Locate the cell with the specified text and output its [X, Y] center coordinate. 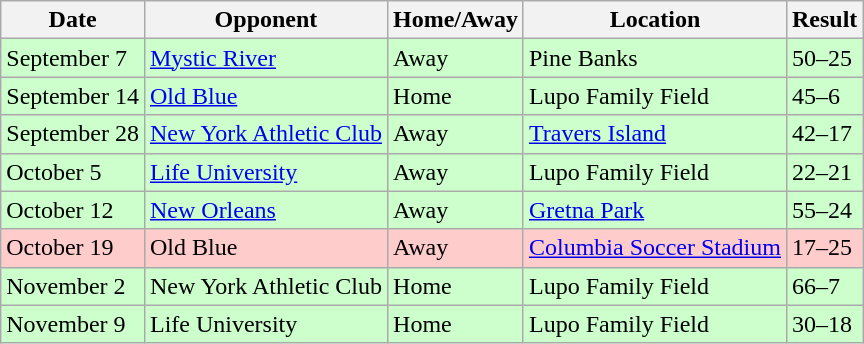
22–21 [824, 172]
Opponent [266, 20]
66–7 [824, 286]
November 9 [73, 324]
September 7 [73, 58]
September 28 [73, 134]
Result [824, 20]
New Orleans [266, 210]
55–24 [824, 210]
50–25 [824, 58]
October 12 [73, 210]
Mystic River [266, 58]
30–18 [824, 324]
Gretna Park [654, 210]
Travers Island [654, 134]
42–17 [824, 134]
17–25 [824, 248]
Date [73, 20]
October 19 [73, 248]
Pine Banks [654, 58]
September 14 [73, 96]
October 5 [73, 172]
Home/Away [456, 20]
Columbia Soccer Stadium [654, 248]
November 2 [73, 286]
Location [654, 20]
45–6 [824, 96]
